Provide the (X, Y) coordinate of the cell's center where the given text is located.  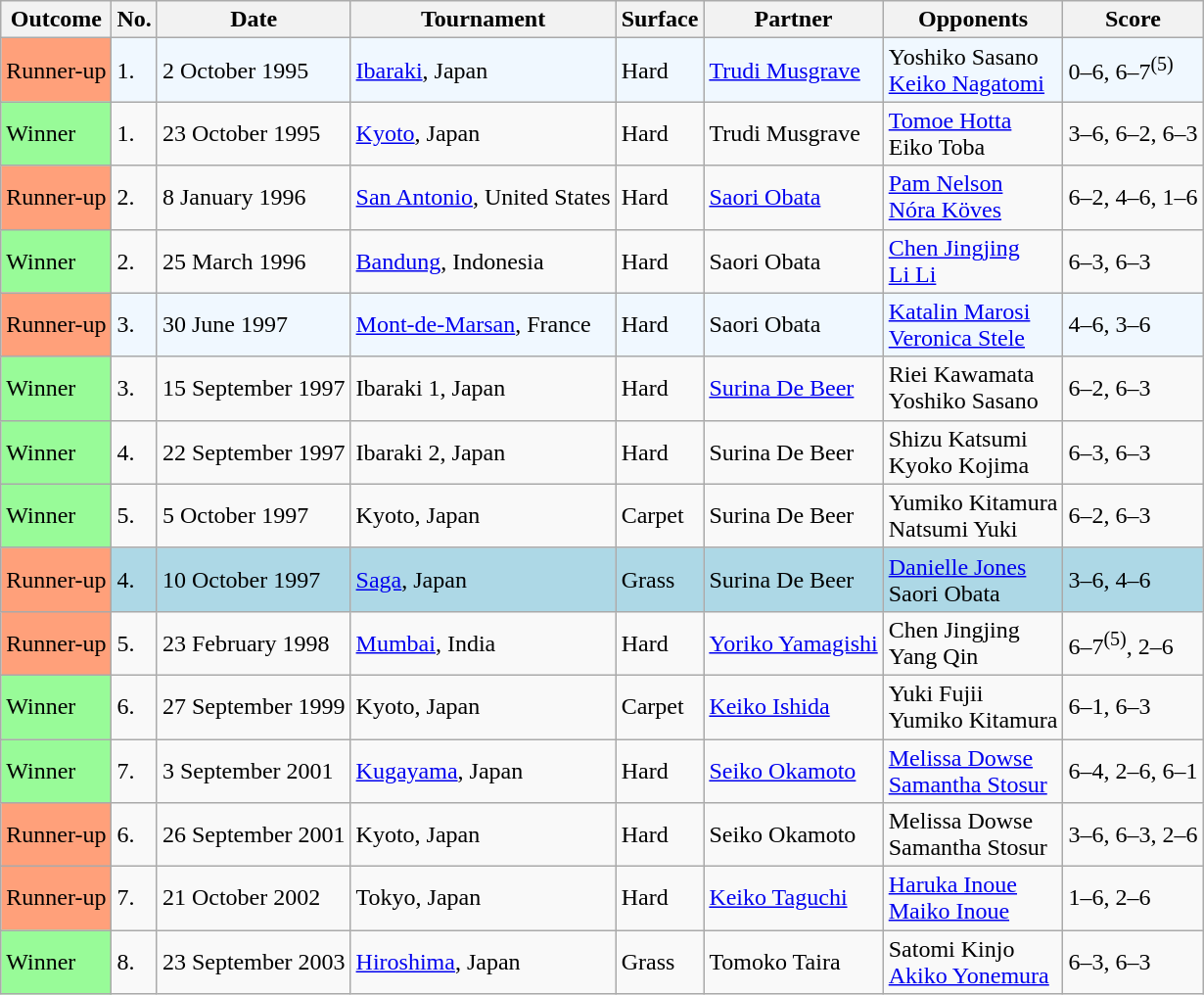
6–4, 2–6, 6–1 (1134, 770)
3 September 2001 (254, 770)
Ibaraki 1, Japan (484, 388)
2 October 1995 (254, 71)
Chen Jingjing Li Li (973, 261)
30 June 1997 (254, 325)
22 September 1997 (254, 452)
3–6, 6–2, 6–3 (1134, 133)
25 March 1996 (254, 261)
No. (134, 20)
Katalin Marosi Veronica Stele (973, 325)
Hiroshima, Japan (484, 962)
3–6, 4–6 (1134, 580)
23 October 1995 (254, 133)
0–6, 6–7(5) (1134, 71)
Riei Kawamata Yoshiko Sasano (973, 388)
Keiko Ishida (793, 707)
Ibaraki 2, Japan (484, 452)
1–6, 2–6 (1134, 899)
Tomoko Taira (793, 962)
Partner (793, 20)
Opponents (973, 20)
4–6, 3–6 (1134, 325)
Satomi Kinjo Akiko Yonemura (973, 962)
5 October 1997 (254, 515)
15 September 1997 (254, 388)
Haruka Inoue Maiko Inoue (973, 899)
Pam Nelson Nóra Köves (973, 198)
10 October 1997 (254, 580)
26 September 2001 (254, 834)
Danielle Jones Saori Obata (973, 580)
Keiko Taguchi (793, 899)
Ibaraki, Japan (484, 71)
Outcome (57, 20)
Tournament (484, 20)
Yoshiko Sasano Keiko Nagatomi (973, 71)
23 February 1998 (254, 642)
Yumiko Kitamura Natsumi Yuki (973, 515)
8. (134, 962)
8 January 1996 (254, 198)
Score (1134, 20)
6–1, 6–3 (1134, 707)
6–7(5), 2–6 (1134, 642)
Shizu Katsumi Kyoko Kojima (973, 452)
3–6, 6–3, 2–6 (1134, 834)
Surface (660, 20)
Yoriko Yamagishi (793, 642)
Kugayama, Japan (484, 770)
Saga, Japan (484, 580)
Tomoe Hotta Eiko Toba (973, 133)
Bandung, Indonesia (484, 261)
Chen Jingjing Yang Qin (973, 642)
23 September 2003 (254, 962)
Tokyo, Japan (484, 899)
Mont-de-Marsan, France (484, 325)
Date (254, 20)
San Antonio, United States (484, 198)
6–2, 4–6, 1–6 (1134, 198)
Mumbai, India (484, 642)
21 October 2002 (254, 899)
27 September 1999 (254, 707)
Yuki Fujii Yumiko Kitamura (973, 707)
